Identify which cell holds the provided text, then report its [X, Y] central coordinate. 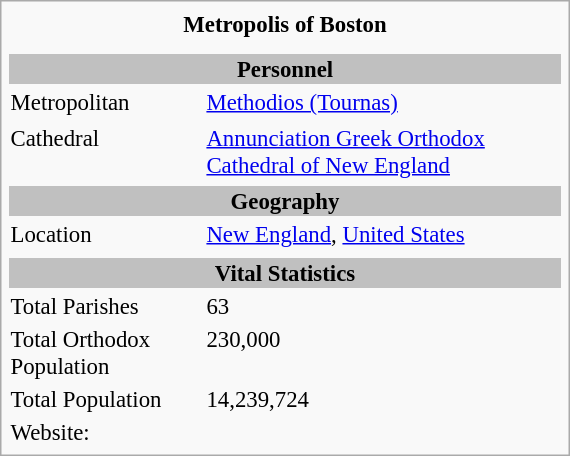
Personnel [285, 69]
63 [383, 306]
Location [106, 234]
Methodios (Tournas) [383, 102]
Cathedral [106, 152]
New England, United States [383, 234]
Total Orthodox Population [106, 352]
Website: [106, 432]
Total Parishes [106, 306]
Annunciation Greek Orthodox Cathedral of New England [383, 152]
Total Population [106, 399]
14,239,724 [383, 399]
Metropolitan [106, 102]
230,000 [383, 352]
Vital Statistics [285, 273]
Metropolis of Boston [285, 24]
Geography [285, 201]
